Determine the (x, y) coordinate at the center of the cell enclosing the given text.  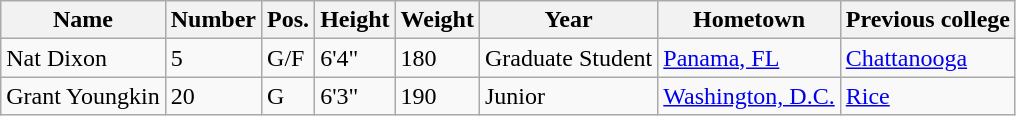
Weight (437, 20)
Nat Dixon (83, 58)
180 (437, 58)
190 (437, 96)
Number (213, 20)
Pos. (288, 20)
G/F (288, 58)
Year (568, 20)
5 (213, 58)
Hometown (749, 20)
Washington, D.C. (749, 96)
G (288, 96)
Chattanooga (928, 58)
Previous college (928, 20)
Panama, FL (749, 58)
6'3" (355, 96)
Name (83, 20)
6'4" (355, 58)
20 (213, 96)
Grant Youngkin (83, 96)
Graduate Student (568, 58)
Height (355, 20)
Rice (928, 96)
Junior (568, 96)
